Locate the cell with the specified text and output its [x, y] center coordinate. 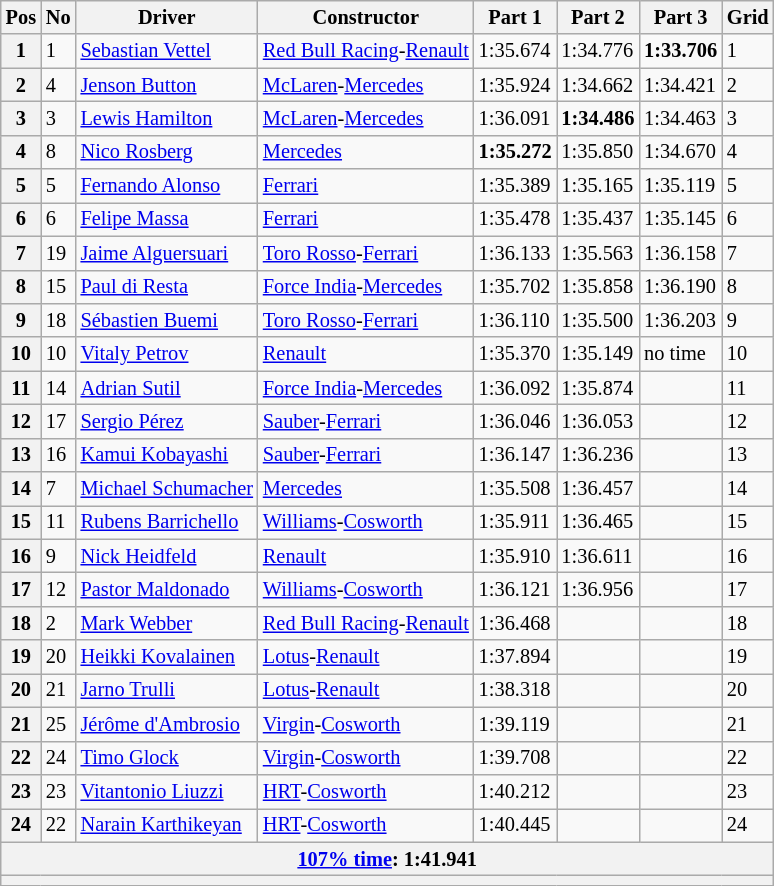
25 [58, 724]
Adrian Sutil [167, 388]
1:35.272 [516, 152]
Vitantonio Liuzzi [167, 791]
Sebastian Vettel [167, 51]
1:36.465 [598, 522]
Jaime Alguersuari [167, 253]
1:36.046 [516, 421]
Felipe Massa [167, 219]
Vitaly Petrov [167, 354]
Sébastien Buemi [167, 320]
Fernando Alonso [167, 186]
1:36.091 [516, 118]
1:39.708 [516, 758]
1:34.776 [598, 51]
1:34.463 [680, 118]
1:36.158 [680, 253]
1:36.203 [680, 320]
1:36.457 [598, 489]
1:34.670 [680, 152]
Paul di Resta [167, 287]
Narain Karthikeyan [167, 825]
1:36.092 [516, 388]
1:36.611 [598, 556]
1:35.437 [598, 219]
Part 3 [680, 17]
Constructor [366, 17]
Michael Schumacher [167, 489]
1:35.674 [516, 51]
1:35.119 [680, 186]
1:36.190 [680, 287]
1:35.370 [516, 354]
Lewis Hamilton [167, 118]
Heikki Kovalainen [167, 657]
1:35.858 [598, 287]
1:35.165 [598, 186]
1:34.486 [598, 118]
1:35.149 [598, 354]
1:36.133 [516, 253]
1:34.421 [680, 85]
107% time: 1:41.941 [388, 859]
1:35.850 [598, 152]
1:36.147 [516, 455]
Jenson Button [167, 85]
1:37.894 [516, 657]
1:35.924 [516, 85]
Jarno Trulli [167, 690]
Sergio Pérez [167, 421]
Timo Glock [167, 758]
1:36.956 [598, 589]
1:38.318 [516, 690]
1:35.500 [598, 320]
Nick Heidfeld [167, 556]
1:36.121 [516, 589]
No [58, 17]
Rubens Barrichello [167, 522]
1:35.563 [598, 253]
1:35.874 [598, 388]
1:40.445 [516, 825]
Pastor Maldonado [167, 589]
Driver [167, 17]
Part 1 [516, 17]
no time [680, 354]
1:35.145 [680, 219]
Grid [748, 17]
1:34.662 [598, 85]
Part 2 [598, 17]
1:36.468 [516, 623]
Jérôme d'Ambrosio [167, 724]
1:35.910 [516, 556]
1:35.911 [516, 522]
1:36.236 [598, 455]
Kamui Kobayashi [167, 455]
1:35.478 [516, 219]
Pos [21, 17]
Mark Webber [167, 623]
1:35.702 [516, 287]
1:35.389 [516, 186]
1:35.508 [516, 489]
1:40.212 [516, 791]
Nico Rosberg [167, 152]
1:33.706 [680, 51]
1:39.119 [516, 724]
1:36.053 [598, 421]
1:36.110 [516, 320]
